Detect which cell encompasses the target text, then output its [X, Y] center coordinate. 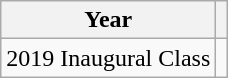
Year [108, 20]
2019 Inaugural Class [108, 58]
